Return [x, y] of the center of cell containing provided text 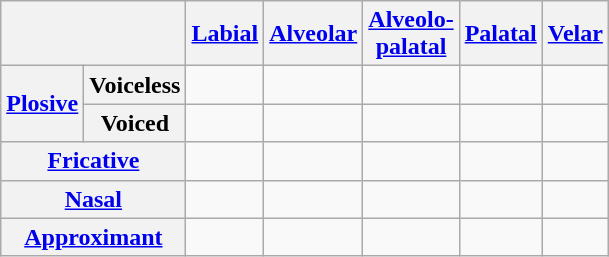
Nasal [94, 199]
Voiced [135, 123]
Alveolar [314, 34]
Approximant [94, 237]
Plosive [42, 104]
Labial [225, 34]
Velar [575, 34]
Fricative [94, 161]
Alveolo-palatal [411, 34]
Voiceless [135, 85]
Palatal [500, 34]
